Return (X, Y) of the center of cell containing provided text 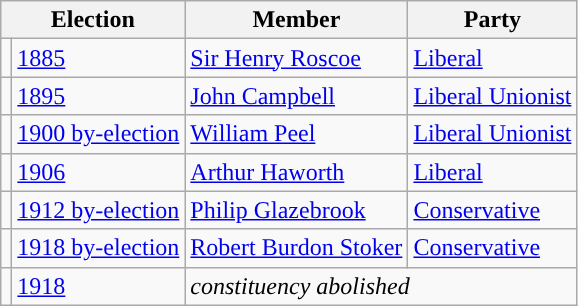
Member (296, 20)
1900 by-election (98, 134)
John Campbell (296, 96)
1906 (98, 172)
constituency abolished (381, 286)
1885 (98, 58)
Sir Henry Roscoe (296, 58)
Election (93, 20)
Arthur Haworth (296, 172)
1918 by-election (98, 248)
1912 by-election (98, 210)
1895 (98, 96)
Robert Burdon Stoker (296, 248)
William Peel (296, 134)
Party (492, 20)
1918 (98, 286)
Philip Glazebrook (296, 210)
